From the cell containing the given text, extract its center point as [x, y] coordinate. 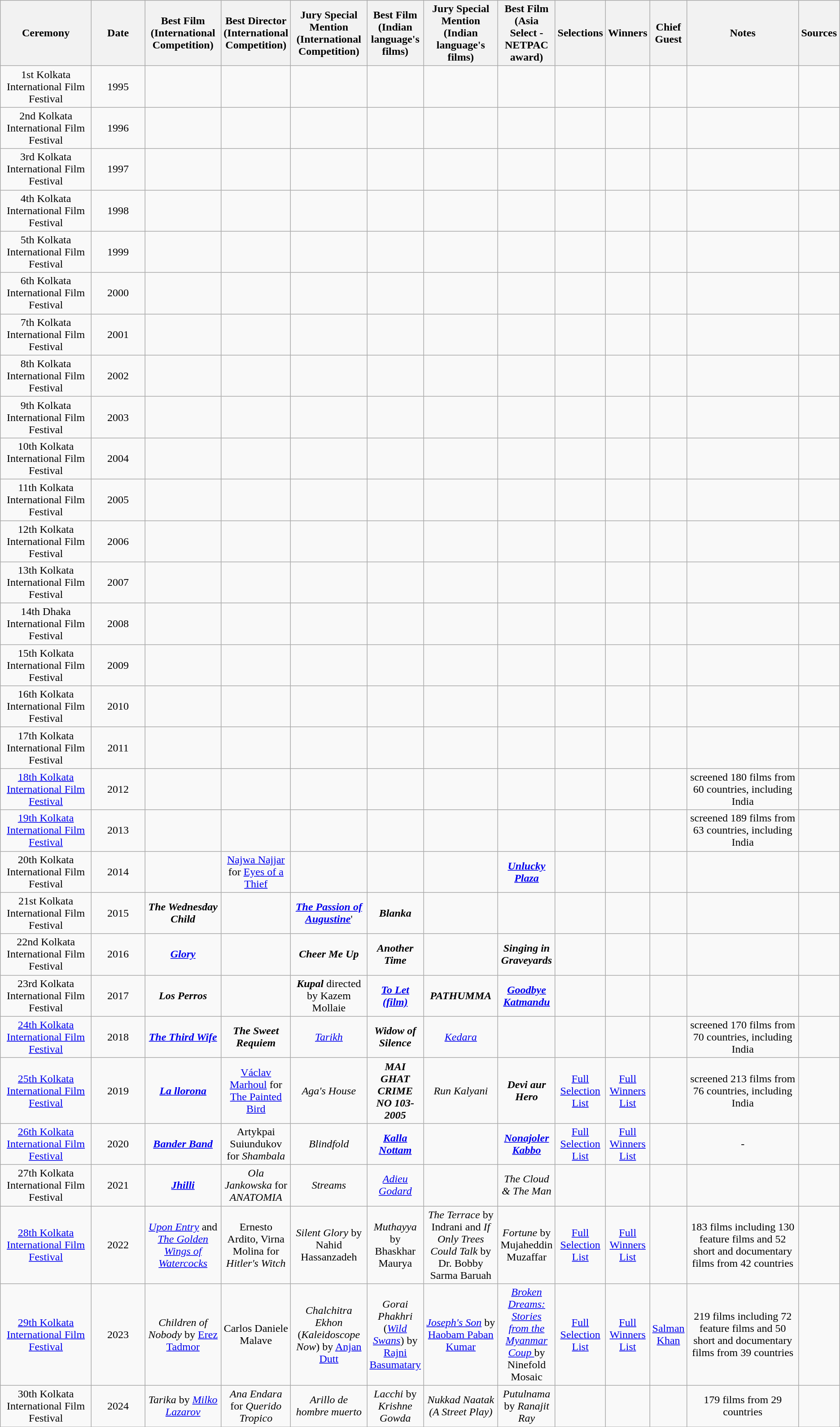
Ceremony [46, 33]
4th Kolkata International Film Festival [46, 211]
Another Time [395, 954]
Chief Guest [669, 33]
2000 [118, 293]
2003 [118, 417]
1999 [118, 252]
Carlos Daniele Malave [256, 1335]
MAI GHAT CRIME NO 103- 2005 [395, 1090]
Jury Special Mention (Indian language's films) [461, 33]
Najwa Najjar for Eyes of a Thief [256, 872]
Goodbye Katmandu [527, 996]
Adieu Godard [395, 1185]
The Wednesday Child [183, 913]
Tarika by Milko Lazarov [183, 1406]
Singing in Graveyards [527, 954]
The Cloud & The Man [527, 1185]
Jhilli [183, 1185]
9th Kolkata International Film Festival [46, 417]
Chalchitra Ekhon (Kaleidoscope Now) by Anjan Dutt [329, 1335]
Sources [819, 33]
2006 [118, 541]
Date [118, 33]
30th Kolkata International Film Festival [46, 1406]
2016 [118, 954]
2021 [118, 1185]
Children of Nobody by Erez Tadmor [183, 1335]
Jury Special Mention (International Competition) [329, 33]
17th Kolkata International Film Festival [46, 748]
To Let (film) [395, 996]
La llorona [183, 1090]
6th Kolkata International Film Festival [46, 293]
26th Kolkata International Film Festival [46, 1144]
2012 [118, 789]
2023 [118, 1335]
2005 [118, 500]
28th Kolkata International Film Festival [46, 1244]
11th Kolkata International Film Festival [46, 500]
5th Kolkata International Film Festival [46, 252]
13th Kolkata International Film Festival [46, 583]
2008 [118, 624]
20th Kolkata International Film Festival [46, 872]
2014 [118, 872]
Best Director (International Competition) [256, 33]
Artykpai Suiundukov for Shambala [256, 1144]
2009 [118, 665]
1995 [118, 87]
Los Perros [183, 996]
The Passion of Augustine' [329, 913]
23rd Kolkata International Film Festival [46, 996]
screened 213 films from 76 countries, including India [743, 1090]
183 films including 130 feature films and 52 short and documentary films from 42 countries [743, 1244]
Václav Marhoul for The Painted Bird [256, 1090]
Ola Jankowska for ANATOMIA [256, 1185]
screened 180 films from 60 countries, including India [743, 789]
Aga's House [329, 1090]
2017 [118, 996]
Notes [743, 33]
2013 [118, 830]
25th Kolkata International Film Festival [46, 1090]
Best Film (Asia Select - NETPAC award) [527, 33]
2022 [118, 1244]
Winners [627, 33]
Glory [183, 954]
The Sweet Requiem [256, 1037]
14th Dhaka International Film Festival [46, 624]
8th Kolkata International Film Festival [46, 376]
2020 [118, 1144]
2024 [118, 1406]
219 films including 72 feature films and 50 short and documentary films from 39 countries [743, 1335]
29th Kolkata International Film Festival [46, 1335]
Fortune by Mujaheddin Muzaffar [527, 1244]
Ana Endara for Querido Tropico [256, 1406]
3rd Kolkata International Film Festival [46, 169]
15th Kolkata International Film Festival [46, 665]
18th Kolkata International Film Festival [46, 789]
Salman Khan [669, 1335]
Gorai Phakhri (Wild Swans) by Rajni Basumatary [395, 1335]
Unlucky Plaza [527, 872]
screened 170 films from 70 countries, including India [743, 1037]
Arillo de hombre muerto [329, 1406]
179 films from 29 countries [743, 1406]
The Third Wife [183, 1037]
Silent Glory by Nahid Hassanzadeh [329, 1244]
Selections [580, 33]
16th Kolkata International Film Festival [46, 707]
Best Film (Indian language's films) [395, 33]
PATHUMMA [461, 996]
Run Kalyani [461, 1090]
Kalla Nottam [395, 1144]
Streams [329, 1185]
Ernesto Ardito, Virna Molina for Hitler's Witch [256, 1244]
1996 [118, 128]
Nonajoler Kabbo [527, 1144]
Devi aur Hero [527, 1090]
Bander Band [183, 1144]
27th Kolkata International Film Festival [46, 1185]
22nd Kolkata International Film Festival [46, 954]
2015 [118, 913]
1998 [118, 211]
10th Kolkata International Film Festival [46, 458]
7th Kolkata International Film Festival [46, 334]
2001 [118, 334]
21st Kolkata International Film Festival [46, 913]
24th Kolkata International Film Festival [46, 1037]
19th Kolkata International Film Festival [46, 830]
Kupal directed by Kazem Mollaie [329, 996]
- [743, 1144]
12th Kolkata International Film Festival [46, 541]
Putulnama by Ranajit Ray [527, 1406]
2019 [118, 1090]
The Terrace by Indrani and If Only Trees Could Talk by Dr. Bobby Sarma Baruah [461, 1244]
Widow of Silence [395, 1037]
2002 [118, 376]
Blanka [395, 913]
2018 [118, 1037]
1st Kolkata International Film Festival [46, 87]
Joseph's Son by Haobam Paban Kumar [461, 1335]
screened 189 films from 63 countries, including India [743, 830]
2010 [118, 707]
Upon Entry and The Golden Wings of Watercocks [183, 1244]
Nukkad Naatak (A Street Play) [461, 1406]
Lacchi by Krishne Gowda [395, 1406]
Blindfold [329, 1144]
Broken Dreams: Stories from the Myanmar Coup by Ninefold Mosaic [527, 1335]
1997 [118, 169]
Muthayya by Bhaskhar Maurya [395, 1244]
2004 [118, 458]
Cheer Me Up [329, 954]
Tarikh [329, 1037]
2nd Kolkata International Film Festival [46, 128]
2011 [118, 748]
Kedara [461, 1037]
Best Film (International Competition) [183, 33]
2007 [118, 583]
